Scan for the cell matching the given text and deliver its (X, Y) coordinate at center. 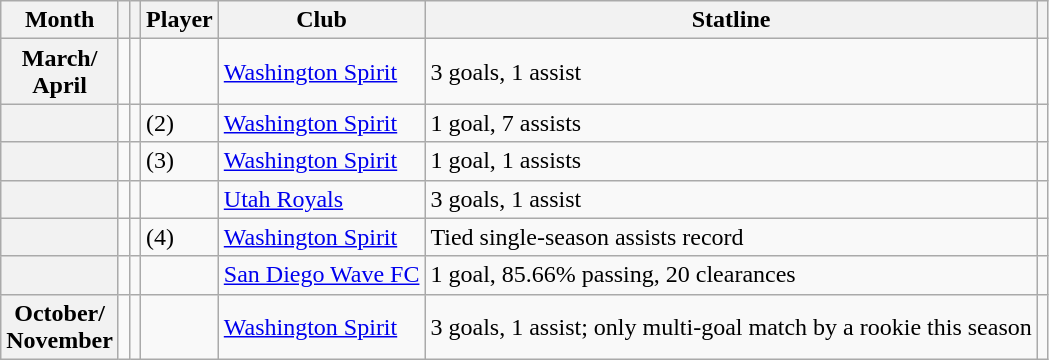
Month (60, 20)
(4) (180, 237)
San Diego Wave FC (322, 275)
March/April (60, 72)
1 goal, 1 assists (731, 161)
1 goal, 85.66% passing, 20 clearances (731, 275)
(2) (180, 123)
1 goal, 7 assists (731, 123)
October/November (60, 326)
Club (322, 20)
Utah Royals (322, 199)
3 goals, 1 assist; only multi-goal match by a rookie this season (731, 326)
Tied single-season assists record (731, 237)
(3) (180, 161)
Player (180, 20)
Statline (731, 20)
